Extract the [x, y] coordinate from the center of the cell holding the provided text.  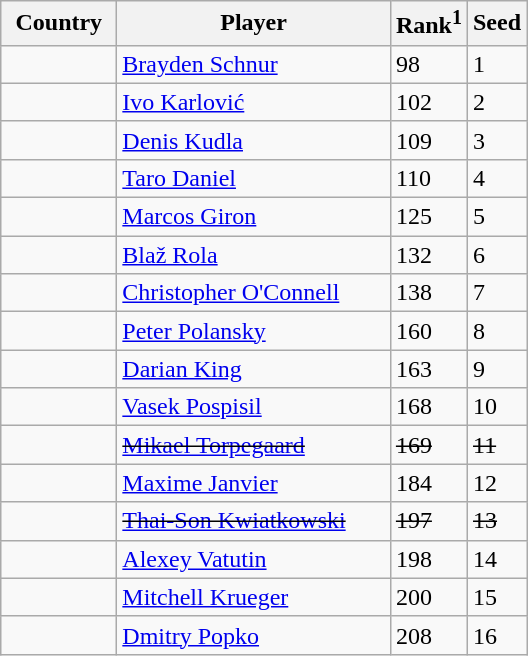
Blaž Rola [254, 255]
Thai-Son Kwiatkowski [254, 521]
4 [496, 178]
125 [428, 217]
160 [428, 331]
1 [496, 64]
Mitchell Krueger [254, 597]
200 [428, 597]
Dmitry Popko [254, 635]
11 [496, 445]
132 [428, 255]
Denis Kudla [254, 140]
Brayden Schnur [254, 64]
208 [428, 635]
Mikael Torpegaard [254, 445]
7 [496, 293]
15 [496, 597]
Rank1 [428, 24]
184 [428, 483]
16 [496, 635]
138 [428, 293]
13 [496, 521]
14 [496, 559]
9 [496, 369]
110 [428, 178]
2 [496, 102]
3 [496, 140]
Alexey Vatutin [254, 559]
Peter Polansky [254, 331]
Maxime Janvier [254, 483]
Vasek Pospisil [254, 407]
168 [428, 407]
98 [428, 64]
198 [428, 559]
12 [496, 483]
Darian King [254, 369]
Marcos Giron [254, 217]
109 [428, 140]
Christopher O'Connell [254, 293]
Country [59, 24]
Player [254, 24]
197 [428, 521]
5 [496, 217]
102 [428, 102]
163 [428, 369]
Seed [496, 24]
10 [496, 407]
Taro Daniel [254, 178]
169 [428, 445]
8 [496, 331]
Ivo Karlović [254, 102]
6 [496, 255]
